Return (x, y) of the center of cell containing provided text 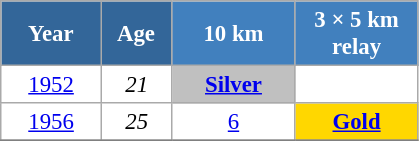
Silver (234, 85)
10 km (234, 34)
21 (136, 85)
1952 (52, 85)
1956 (52, 122)
3 × 5 km relay (356, 34)
Gold (356, 122)
Year (52, 34)
25 (136, 122)
Age (136, 34)
6 (234, 122)
